Output the [x, y] coordinate of the center of the cell containing the given text.  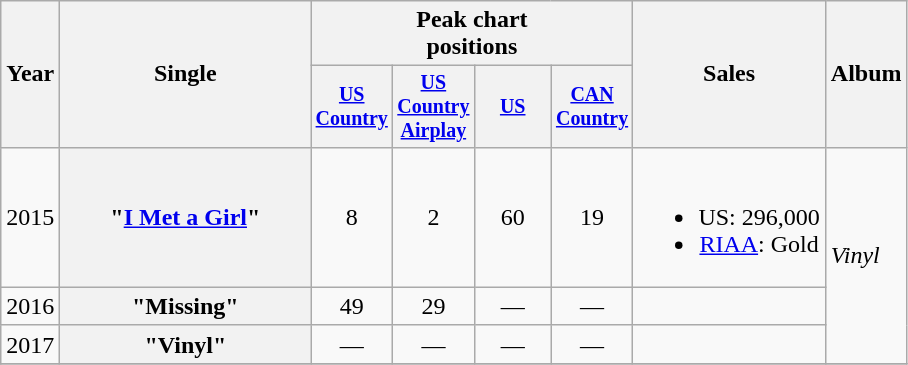
US [512, 106]
Single [186, 74]
Album [866, 74]
2016 [30, 306]
49 [352, 306]
Vinyl [866, 255]
2017 [30, 344]
2 [434, 217]
Peak chartpositions [472, 34]
"Missing" [186, 306]
"Vinyl" [186, 344]
US Country [352, 106]
60 [512, 217]
US Country Airplay [434, 106]
19 [592, 217]
US: 296,000RIAA: Gold [729, 217]
2015 [30, 217]
Sales [729, 74]
Year [30, 74]
"I Met a Girl" [186, 217]
CAN Country [592, 106]
8 [352, 217]
29 [434, 306]
